Identify which cell holds the provided text, then report its [X, Y] central coordinate. 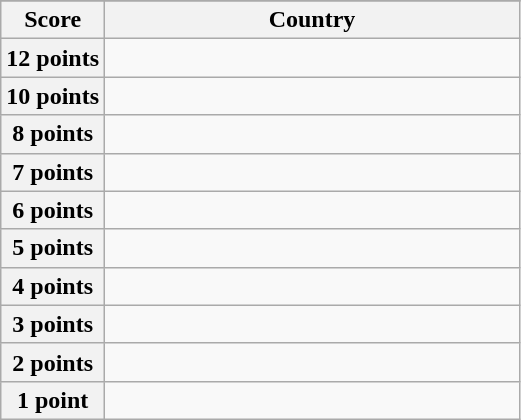
8 points [53, 134]
5 points [53, 248]
10 points [53, 96]
1 point [53, 400]
12 points [53, 58]
3 points [53, 324]
Country [312, 20]
7 points [53, 172]
6 points [53, 210]
Score [53, 20]
4 points [53, 286]
2 points [53, 362]
